Return (x, y) of the center of cell containing provided text 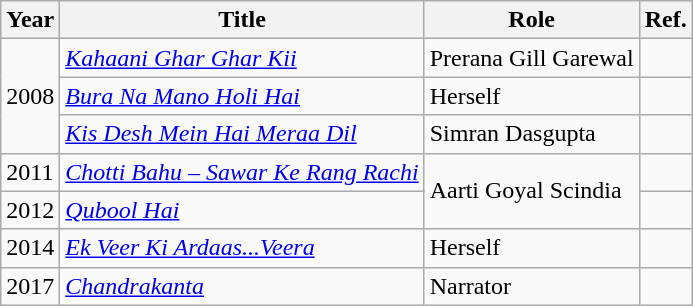
Ref. (666, 20)
Chandrakanta (242, 286)
Narrator (532, 286)
Kahaani Ghar Ghar Kii (242, 58)
Year (30, 20)
Role (532, 20)
Title (242, 20)
2014 (30, 248)
2011 (30, 172)
Simran Dasgupta (532, 134)
Bura Na Mano Holi Hai (242, 96)
2017 (30, 286)
Chotti Bahu – Sawar Ke Rang Rachi (242, 172)
Aarti Goyal Scindia (532, 191)
Qubool Hai (242, 210)
Kis Desh Mein Hai Meraa Dil (242, 134)
Ek Veer Ki Ardaas...Veera (242, 248)
2008 (30, 96)
2012 (30, 210)
Prerana Gill Garewal (532, 58)
